For the text-containing cell, return its midpoint in (x, y) coordinate format. 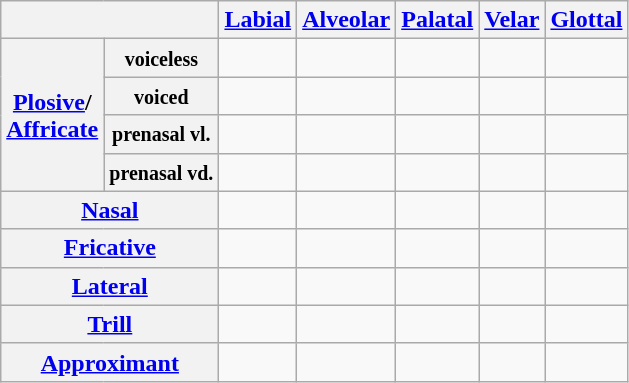
Palatal (438, 20)
Fricative (110, 248)
prenasal vl. (162, 134)
Plosive/Affricate (52, 115)
prenasal vd. (162, 172)
Alveolar (346, 20)
Approximant (110, 362)
voiced (162, 96)
voiceless (162, 58)
Labial (258, 20)
Trill (110, 324)
Nasal (110, 210)
Lateral (110, 286)
Glottal (586, 20)
Velar (512, 20)
